Identify which cell holds the provided text, then report its [X, Y] central coordinate. 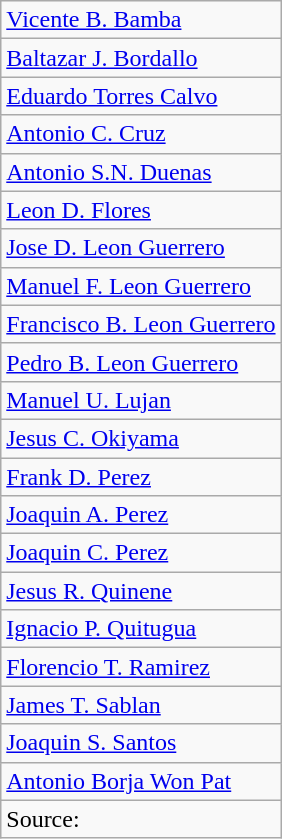
Source: [141, 819]
Baltazar J. Bordallo [141, 58]
James T. Sablan [141, 705]
Antonio S.N. Duenas [141, 172]
Vicente B. Bamba [141, 20]
Leon D. Flores [141, 210]
Frank D. Perez [141, 477]
Francisco B. Leon Guerrero [141, 324]
Pedro B. Leon Guerrero [141, 362]
Joaquin A. Perez [141, 515]
Eduardo Torres Calvo [141, 96]
Antonio Borja Won Pat [141, 781]
Jesus R. Quinene [141, 591]
Jose D. Leon Guerrero [141, 248]
Jesus C. Okiyama [141, 438]
Joaquin S. Santos [141, 743]
Joaquin C. Perez [141, 553]
Manuel U. Lujan [141, 400]
Ignacio P. Quitugua [141, 629]
Florencio T. Ramirez [141, 667]
Manuel F. Leon Guerrero [141, 286]
Antonio C. Cruz [141, 134]
